Provide the [X, Y] coordinate of the cell's center where the given text is located.  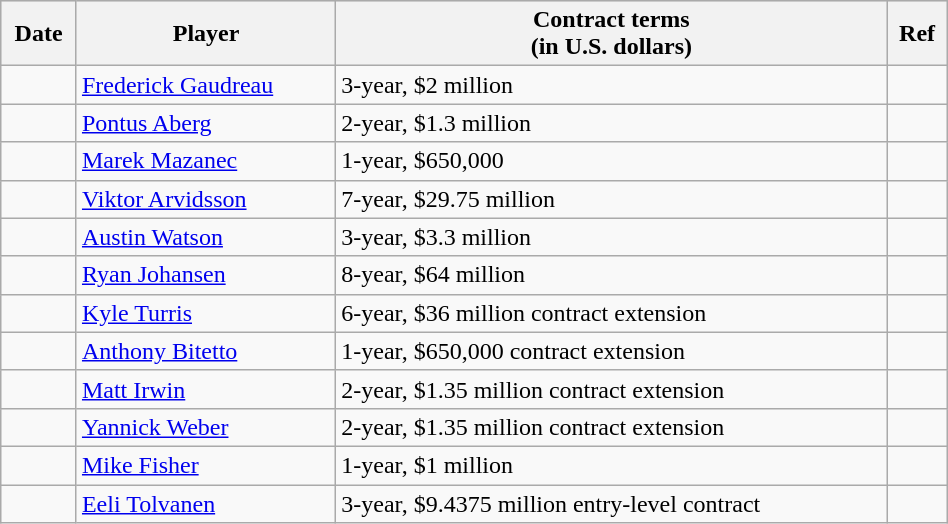
2-year, $1.3 million [612, 123]
1-year, $1 million [612, 465]
1-year, $650,000 [612, 161]
3-year, $9.4375 million entry-level contract [612, 503]
Pontus Aberg [206, 123]
Ryan Johansen [206, 275]
6-year, $36 million contract extension [612, 313]
3-year, $2 million [612, 85]
Eeli Tolvanen [206, 503]
Yannick Weber [206, 427]
8-year, $64 million [612, 275]
Anthony Bitetto [206, 351]
Marek Mazanec [206, 161]
Ref [917, 34]
Austin Watson [206, 237]
3-year, $3.3 million [612, 237]
Matt Irwin [206, 389]
Viktor Arvidsson [206, 199]
1-year, $650,000 contract extension [612, 351]
Mike Fisher [206, 465]
7-year, $29.75 million [612, 199]
Player [206, 34]
Contract terms(in U.S. dollars) [612, 34]
Kyle Turris [206, 313]
Frederick Gaudreau [206, 85]
Date [39, 34]
